Pinpoint the cell where the given text exists, returning its (x, y) midpoint coordinate. 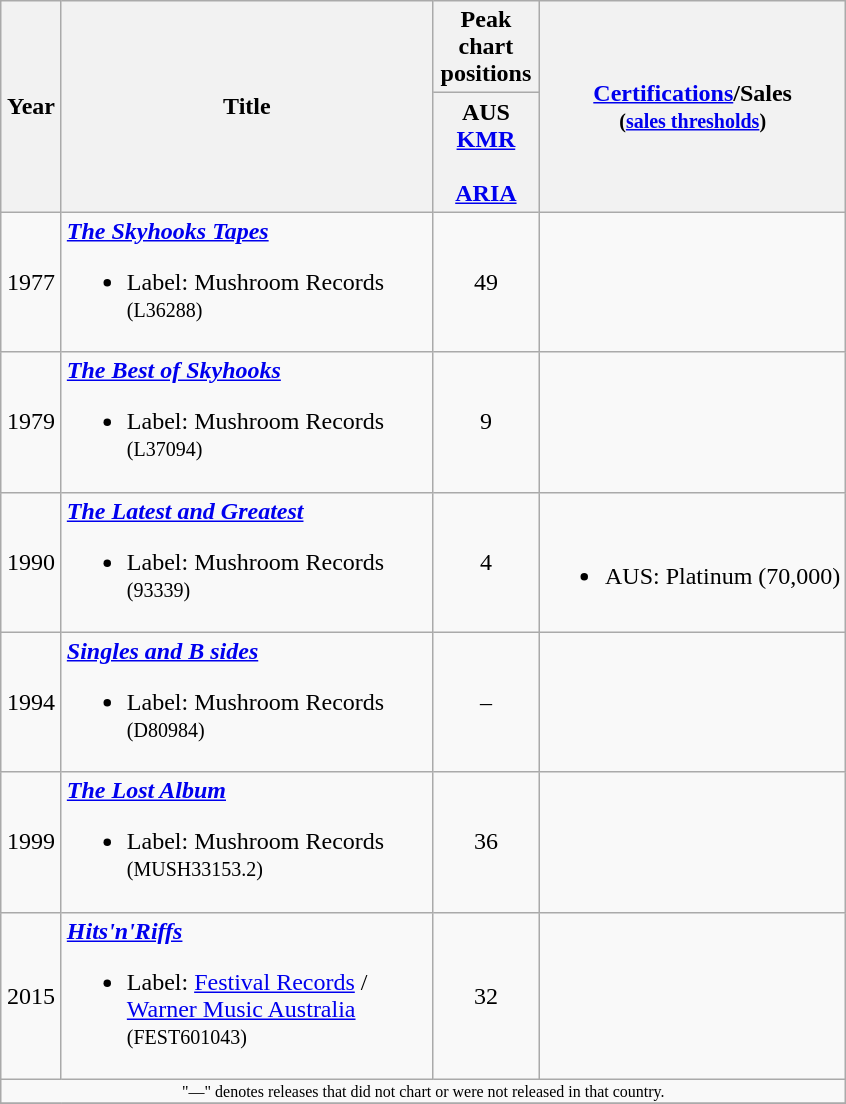
1979 (32, 422)
1990 (32, 562)
49 (486, 282)
"—" denotes releases that did not chart or were not released in that country. (424, 1091)
The Lost AlbumLabel: Mushroom Records (MUSH33153.2) (246, 842)
1999 (32, 842)
Year (32, 106)
Singles and B sidesLabel: Mushroom Records (D80984) (246, 702)
9 (486, 422)
2015 (32, 996)
Peak chart positions (486, 47)
32 (486, 996)
Certifications/Sales(sales thresholds) (692, 106)
The Best of SkyhooksLabel: Mushroom Records (L37094) (246, 422)
– (486, 702)
4 (486, 562)
36 (486, 842)
AUSKMRARIA (486, 152)
1977 (32, 282)
The Skyhooks TapesLabel: Mushroom Records (L36288) (246, 282)
Title (246, 106)
1994 (32, 702)
AUS: Platinum (70,000) (692, 562)
Hits'n'RiffsLabel: Festival Records / Warner Music Australia (FEST601043) (246, 996)
The Latest and GreatestLabel: Mushroom Records (93339) (246, 562)
